Capture the cell that displays the provided text and extract its [X, Y] central coordinate. 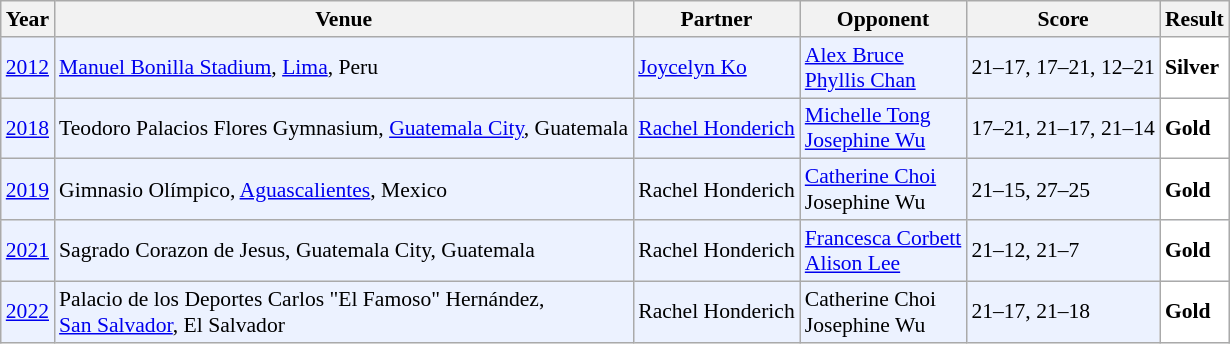
Sagrado Corazon de Jesus, Guatemala City, Guatemala [344, 250]
Michelle Tong Josephine Wu [884, 128]
2012 [28, 68]
Opponent [884, 19]
Manuel Bonilla Stadium, Lima, Peru [344, 68]
Alex Bruce Phyllis Chan [884, 68]
21–17, 17–21, 12–21 [1063, 68]
Partner [716, 19]
Venue [344, 19]
Year [28, 19]
Teodoro Palacios Flores Gymnasium, Guatemala City, Guatemala [344, 128]
2022 [28, 312]
Silver [1194, 68]
21–17, 21–18 [1063, 312]
Score [1063, 19]
2018 [28, 128]
Francesca Corbett Alison Lee [884, 250]
2021 [28, 250]
21–15, 27–25 [1063, 190]
17–21, 21–17, 21–14 [1063, 128]
2019 [28, 190]
21–12, 21–7 [1063, 250]
Result [1194, 19]
Palacio de los Deportes Carlos "El Famoso" Hernández,San Salvador, El Salvador [344, 312]
Joycelyn Ko [716, 68]
Gimnasio Olímpico, Aguascalientes, Mexico [344, 190]
